Search for the cell housing the specified text and yield its (x, y) center coordinate. 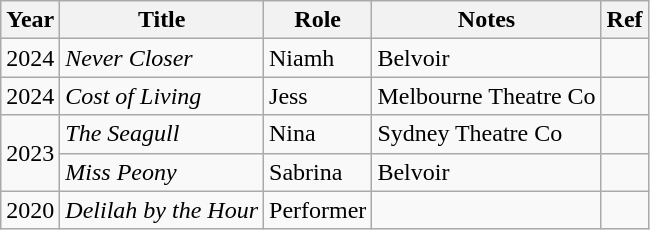
2023 (30, 153)
Ref (624, 20)
Delilah by the Hour (162, 210)
Jess (318, 96)
Role (318, 20)
Melbourne Theatre Co (486, 96)
Miss Peony (162, 172)
Sydney Theatre Co (486, 134)
Never Closer (162, 58)
Title (162, 20)
2020 (30, 210)
Sabrina (318, 172)
Notes (486, 20)
Niamh (318, 58)
The Seagull (162, 134)
Nina (318, 134)
Cost of Living (162, 96)
Year (30, 20)
Performer (318, 210)
